Return the [x, y] coordinate for the center point of the cell that contains the specified text.  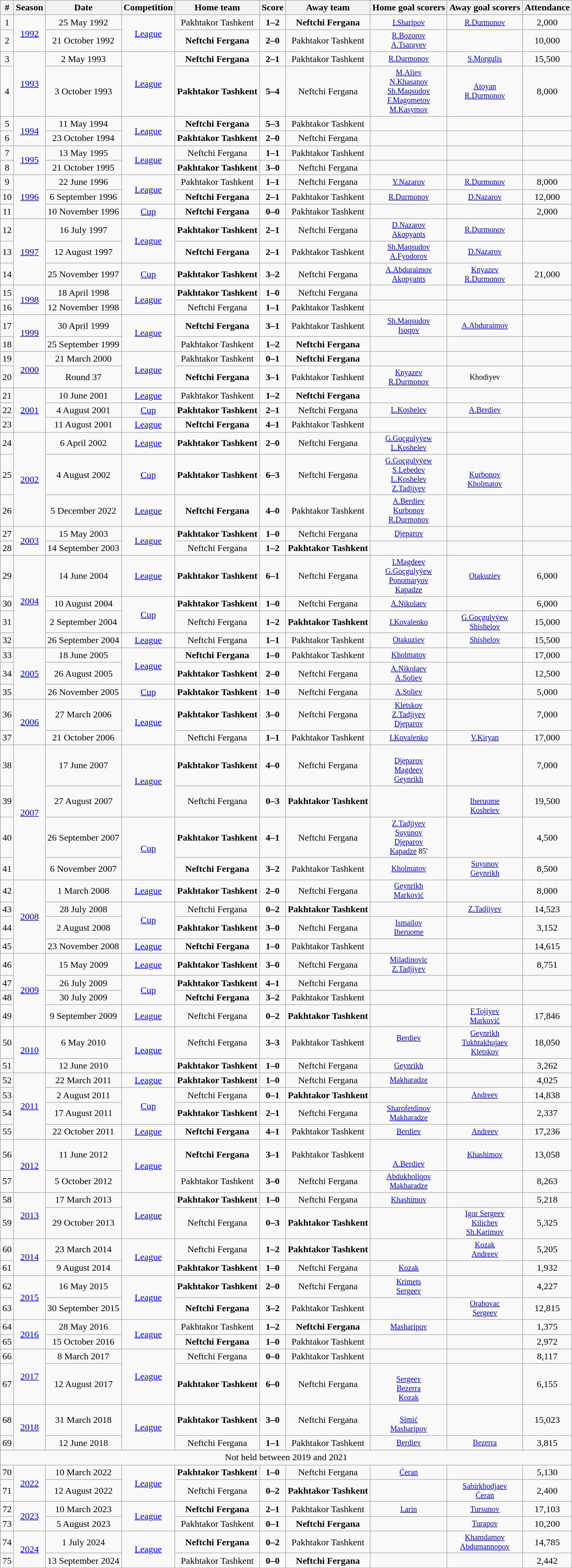
3 [7, 59]
2014 [30, 1257]
Competition [148, 8]
40 [7, 837]
2010 [30, 1050]
46 [7, 964]
4,025 [547, 1080]
4,500 [547, 837]
Round 37 [84, 377]
Turapov [485, 1524]
6 September 1996 [84, 197]
Tursunov [485, 1509]
2,400 [547, 1490]
68 [7, 1420]
49 [7, 1016]
20 [7, 377]
Iheruome Koshelev [485, 801]
12 June 2018 [84, 1443]
60 [7, 1249]
F.Tojiyev Marković [485, 1016]
12 August 2017 [84, 1384]
2000 [30, 370]
37 [7, 738]
19 [7, 358]
25 November 1997 [84, 274]
21,000 [547, 274]
Djeparov Magdeev Geynrikh [409, 766]
5,218 [547, 1200]
8,263 [547, 1181]
Kurbonov Kholmatov [485, 474]
21 October 1995 [84, 168]
Kozak [409, 1268]
8,117 [547, 1356]
56 [7, 1154]
3–3 [273, 1043]
Z.Tadjiyev [485, 909]
26 November 2005 [84, 692]
10 March 2023 [84, 1509]
Y.Nazarov [409, 182]
23 November 2008 [84, 946]
1 July 2024 [84, 1542]
Sh.Maqsudov Isoqov [409, 326]
14,523 [547, 909]
6–0 [273, 1384]
72 [7, 1509]
14,615 [547, 946]
G.Goçgulyýew Shishelov [485, 622]
12 August 1997 [84, 252]
2013 [30, 1216]
2018 [30, 1427]
1997 [30, 252]
11 August 2001 [84, 425]
26 September 2004 [84, 640]
52 [7, 1080]
2,337 [547, 1113]
21 October 2006 [84, 738]
34 [7, 673]
35 [7, 692]
12,000 [547, 197]
15,000 [547, 622]
2 August 2011 [84, 1095]
30 July 2009 [84, 997]
10 November 1996 [84, 211]
2012 [30, 1166]
1 March 2008 [84, 891]
Masharipov [409, 1327]
Attendance [547, 8]
19,500 [547, 801]
16 [7, 307]
2 May 1993 [84, 59]
75 [7, 1560]
2008 [30, 916]
28 [7, 548]
A.Soliev [409, 692]
25 September 1999 [84, 344]
26 August 2005 [84, 673]
6–3 [273, 474]
Geynrikh [409, 1065]
31 March 2018 [84, 1420]
22 [7, 410]
69 [7, 1443]
70 [7, 1472]
38 [7, 766]
8 March 2017 [84, 1356]
31 [7, 622]
Date [84, 8]
47 [7, 983]
5 December 2022 [84, 511]
11 May 1994 [84, 124]
26 September 2007 [84, 837]
14 [7, 274]
15 October 2016 [84, 1342]
2016 [30, 1334]
5–3 [273, 124]
2017 [30, 1377]
Bezerra [485, 1443]
36 [7, 715]
21 March 2000 [84, 358]
2005 [30, 673]
Score [273, 8]
12 June 2010 [84, 1065]
9 September 2009 [84, 1016]
2023 [30, 1516]
13 May 1995 [84, 153]
Sergeev Bezerra Kozak [409, 1384]
Simić Masharipov [409, 1420]
Abdukholiqov Makharadze [409, 1181]
18,050 [547, 1043]
5,205 [547, 1249]
Home team [217, 8]
1 [7, 22]
51 [7, 1065]
6–1 [273, 576]
12,500 [547, 673]
A.Abduraimov [485, 326]
1996 [30, 197]
25 May 1992 [84, 22]
18 June 2005 [84, 655]
10,200 [547, 1524]
I.Magdeev G.Goçgulyýew Ponomaryov Kapadze [409, 576]
16 May 2015 [84, 1286]
30 [7, 603]
G.Goçgulyýew L.Koshelev [409, 443]
2009 [30, 990]
30 September 2015 [84, 1308]
A.Berdiev Kurbonov R.Durmonov [409, 511]
Season [30, 8]
Larin [409, 1509]
Sharofetdinov Makharadze [409, 1113]
Geynrikh Marković [409, 891]
A.Nikolaev [409, 603]
Igor Sergeev Kilichev Sh.Karimov [485, 1223]
R.Bozorov A.Tsarayev [409, 41]
Not held between 2019 and 2021 [286, 1457]
15 May 2003 [84, 533]
58 [7, 1200]
Sabirkhodjaev Ćeran [485, 1490]
59 [7, 1223]
53 [7, 1095]
66 [7, 1356]
6 [7, 138]
10 June 2001 [84, 395]
1,375 [547, 1327]
Suyunov Geynrikh [485, 869]
74 [7, 1542]
2006 [30, 722]
50 [7, 1043]
45 [7, 946]
15 May 2009 [84, 964]
12 November 1998 [84, 307]
63 [7, 1308]
18 [7, 344]
A.Nikolaev A.Soliev [409, 673]
M.Aliev N.Khasanov Sh.Maqsudov F.Magometov M.Kasymov [409, 91]
25 [7, 474]
13 September 2024 [84, 1560]
6 April 2002 [84, 443]
6 November 2007 [84, 869]
3,815 [547, 1443]
G.Goçgulyýew S.Lebedev L.Koshelev Z.Tadjiyev [409, 474]
32 [7, 640]
23 [7, 425]
4 August 2002 [84, 474]
Orahovac Sergeev [485, 1308]
26 [7, 511]
57 [7, 1181]
D.Nazarov Akopyants [409, 230]
1,932 [547, 1268]
Atoyan R.Durmonov [485, 91]
7 [7, 153]
43 [7, 909]
2002 [30, 479]
Home goal scorers [409, 8]
14,785 [547, 1542]
5,325 [547, 1223]
13 [7, 252]
54 [7, 1113]
A.Abduraimov Akopyants [409, 274]
8 [7, 168]
28 May 2016 [84, 1327]
Djeparov [409, 533]
Miladinovic Z.Tadjiyev [409, 964]
17,236 [547, 1132]
71 [7, 1490]
2015 [30, 1298]
10,000 [547, 41]
L.Koshelev [409, 410]
Ismailov Iheruome [409, 927]
Makharadze [409, 1080]
2 September 2004 [84, 622]
11 [7, 211]
12,815 [547, 1308]
14,838 [547, 1095]
5–4 [273, 91]
S.Morgulis [485, 59]
5 August 2023 [84, 1524]
15 [7, 293]
2,442 [547, 1560]
I.Sharipov [409, 22]
12 August 2022 [84, 1490]
13,058 [547, 1154]
2 [7, 41]
V.Kiryan [485, 738]
22 March 2011 [84, 1080]
39 [7, 801]
Krimets Sergeev [409, 1286]
29 October 2013 [84, 1223]
55 [7, 1132]
15,023 [547, 1420]
2007 [30, 812]
10 March 2022 [84, 1472]
23 March 2014 [84, 1249]
24 [7, 443]
2024 [30, 1550]
2004 [30, 601]
10 August 2004 [84, 603]
Away team [328, 8]
29 [7, 576]
9 August 2014 [84, 1268]
65 [7, 1342]
21 [7, 395]
2011 [30, 1106]
22 October 2011 [84, 1132]
23 October 1994 [84, 138]
6,155 [547, 1384]
33 [7, 655]
5,000 [547, 692]
5 October 2012 [84, 1181]
27 August 2007 [84, 801]
1995 [30, 160]
8,500 [547, 869]
Kletskov Z.Tadjiyev Djeparov [409, 715]
1998 [30, 300]
12 [7, 230]
1992 [30, 34]
Z.Tadjiyev Suyunov Djeparov Kapadze 85' [409, 837]
1999 [30, 333]
4 [7, 91]
16 July 1997 [84, 230]
17,846 [547, 1016]
27 March 2006 [84, 715]
6 May 2010 [84, 1043]
22 June 1996 [84, 182]
11 June 2012 [84, 1154]
41 [7, 869]
21 October 1992 [84, 41]
2022 [30, 1483]
2003 [30, 541]
# [7, 8]
4,227 [547, 1286]
3,152 [547, 927]
9 [7, 182]
17 June 2007 [84, 766]
Khodiyev [485, 377]
62 [7, 1286]
Khamdamov Abdumannopov [485, 1542]
64 [7, 1327]
1993 [30, 84]
30 April 1999 [84, 326]
4 August 2001 [84, 410]
27 [7, 533]
61 [7, 1268]
48 [7, 997]
67 [7, 1384]
2 August 2008 [84, 927]
18 April 1998 [84, 293]
44 [7, 927]
73 [7, 1524]
Shishelov [485, 640]
5 [7, 124]
1994 [30, 131]
17 March 2013 [84, 1200]
3,262 [547, 1065]
17 [7, 326]
Sh.Maqsudov A.Fyodorov [409, 252]
17,103 [547, 1509]
Ćeran [409, 1472]
2001 [30, 410]
Geynrikh Tukhtakhujaev Kletskov [485, 1043]
10 [7, 197]
28 July 2008 [84, 909]
26 July 2009 [84, 983]
Kozak Andreev [485, 1249]
3 October 1993 [84, 91]
42 [7, 891]
8,751 [547, 964]
14 June 2004 [84, 576]
14 September 2003 [84, 548]
2,972 [547, 1342]
17 August 2011 [84, 1113]
5,130 [547, 1472]
Away goal scorers [485, 8]
